Determine the (x, y) coordinate at the center of the cell enclosing the given text.  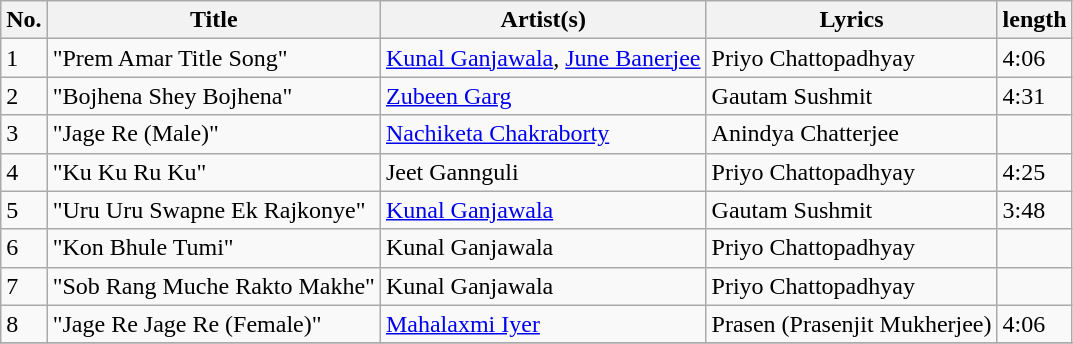
Nachiketa Chakraborty (543, 134)
No. (24, 20)
1 (24, 58)
5 (24, 210)
3 (24, 134)
2 (24, 96)
7 (24, 286)
Lyrics (852, 20)
Kunal Ganjawala, June Banerjee (543, 58)
8 (24, 324)
Title (214, 20)
Anindya Chatterjee (852, 134)
4 (24, 172)
"Prem Amar Title Song" (214, 58)
Artist(s) (543, 20)
"Bojhena Shey Bojhena" (214, 96)
4:25 (1034, 172)
"Sob Rang Muche Rakto Makhe" (214, 286)
3:48 (1034, 210)
"Jage Re (Male)" (214, 134)
Zubeen Garg (543, 96)
6 (24, 248)
"Kon Bhule Tumi" (214, 248)
4:31 (1034, 96)
Prasen (Prasenjit Mukherjee) (852, 324)
length (1034, 20)
"Ku Ku Ru Ku" (214, 172)
"Uru Uru Swapne Ek Rajkonye" (214, 210)
"Jage Re Jage Re (Female)" (214, 324)
Mahalaxmi Iyer (543, 324)
Jeet Gannguli (543, 172)
